Search for the cell housing the specified text and yield its (x, y) center coordinate. 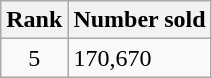
Number sold (140, 20)
5 (34, 58)
170,670 (140, 58)
Rank (34, 20)
